Return (x, y) of the center of cell containing provided text 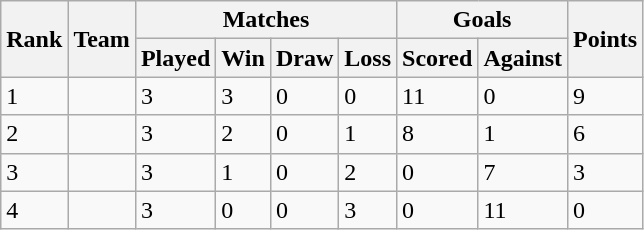
8 (438, 134)
7 (523, 172)
Team (102, 39)
Points (606, 39)
Win (244, 58)
Goals (482, 20)
9 (606, 96)
Rank (34, 39)
Loss (368, 58)
Scored (438, 58)
Matches (266, 20)
6 (606, 134)
Draw (304, 58)
Played (175, 58)
4 (34, 210)
Against (523, 58)
